Return [X, Y] of the center of cell containing provided text 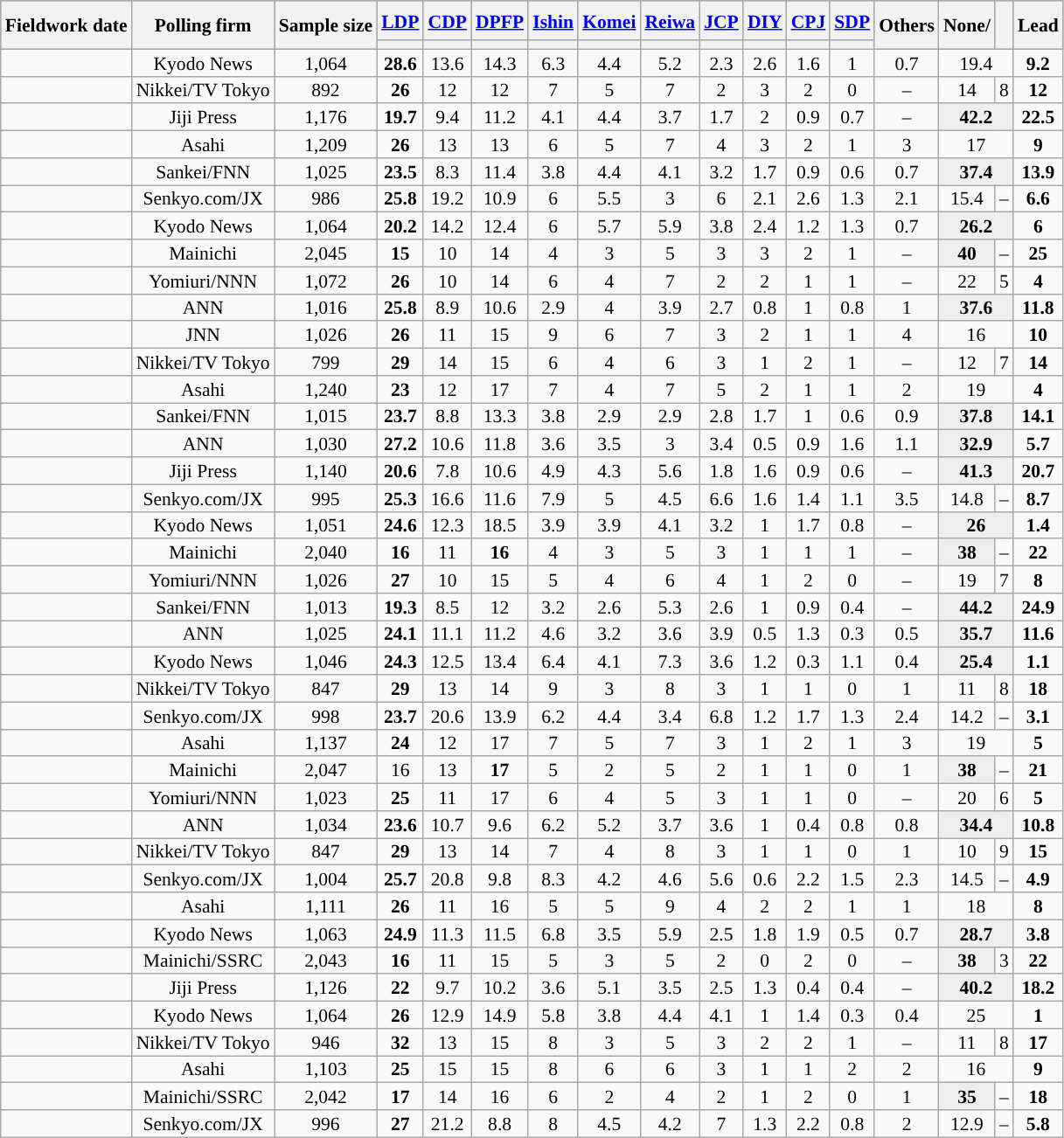
1,063 [325, 933]
14.1 [1039, 416]
20.7 [1039, 470]
LDP [400, 21]
5.1 [608, 988]
2,043 [325, 960]
37.4 [976, 171]
16.6 [447, 498]
996 [325, 1124]
JNN [203, 336]
4.3 [608, 470]
1,126 [325, 988]
42.2 [976, 117]
2,042 [325, 1096]
1,013 [325, 607]
22.5 [1039, 117]
1,209 [325, 145]
9.6 [500, 825]
1,176 [325, 117]
19.7 [400, 117]
40.2 [976, 988]
44.2 [976, 607]
Ishin [553, 21]
10.9 [500, 199]
799 [325, 362]
24 [400, 743]
28.6 [400, 63]
1,051 [325, 524]
24.3 [400, 661]
9.8 [500, 879]
24.6 [400, 524]
15.4 [967, 199]
CPJ [809, 21]
998 [325, 715]
1,103 [325, 1070]
11.1 [447, 635]
41.3 [976, 470]
6.3 [553, 63]
1,034 [325, 825]
23 [400, 390]
Fieldwork date [66, 24]
35 [967, 1096]
19.4 [976, 63]
DPFP [500, 21]
12.3 [447, 524]
12.4 [500, 226]
7.9 [553, 498]
21 [1039, 771]
11.5 [500, 933]
8.9 [447, 308]
CDP [447, 21]
14.5 [967, 879]
18.5 [500, 524]
12.5 [447, 661]
26.2 [976, 226]
995 [325, 498]
14.3 [500, 63]
6.4 [553, 661]
Komei [608, 21]
1,030 [325, 444]
DIY [765, 21]
Others [907, 24]
24.1 [400, 635]
13.6 [447, 63]
1,004 [325, 879]
Polling firm [203, 24]
9.2 [1039, 63]
13.3 [500, 416]
2,045 [325, 253]
2.7 [721, 308]
13.4 [500, 661]
JCP [721, 21]
892 [325, 89]
None/ [967, 24]
23.6 [400, 825]
11.3 [447, 933]
10.7 [447, 825]
1,046 [325, 661]
19.2 [447, 199]
19.3 [400, 607]
37.8 [976, 416]
2,040 [325, 552]
5.3 [670, 607]
3.1 [1039, 715]
21.2 [447, 1124]
946 [325, 1042]
14.8 [967, 498]
1,023 [325, 797]
40 [967, 253]
14.9 [500, 1016]
23.5 [400, 171]
34.4 [976, 825]
20.8 [447, 879]
37.6 [976, 308]
Reiwa [670, 21]
25.7 [400, 879]
32 [400, 1042]
Sample size [325, 24]
25.3 [400, 498]
35.7 [976, 635]
Lead [1039, 24]
7.8 [447, 470]
986 [325, 199]
5.5 [608, 199]
1,016 [325, 308]
20 [967, 797]
9.7 [447, 988]
SDP [852, 21]
11.4 [500, 171]
1,072 [325, 280]
25.4 [976, 661]
27.2 [400, 444]
20.2 [400, 226]
1,015 [325, 416]
1,140 [325, 470]
18.2 [1039, 988]
1,240 [325, 390]
1.9 [809, 933]
10.2 [500, 988]
9.4 [447, 117]
1.5 [852, 879]
1,137 [325, 743]
28.7 [976, 933]
2,047 [325, 771]
10.8 [1039, 825]
7.3 [670, 661]
1,111 [325, 906]
2.8 [721, 416]
8.7 [1039, 498]
8.5 [447, 607]
32.9 [976, 444]
